Identify which cell holds the provided text, then report its [x, y] central coordinate. 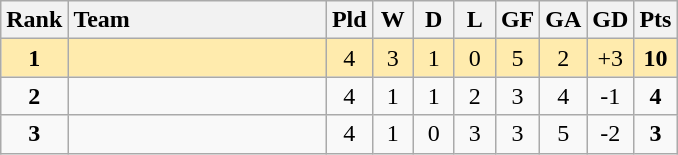
+3 [610, 58]
Pld [349, 20]
-2 [610, 134]
Team [198, 20]
Rank [34, 20]
10 [656, 58]
W [392, 20]
Pts [656, 20]
-1 [610, 96]
GF [517, 20]
GA [564, 20]
GD [610, 20]
D [434, 20]
L [474, 20]
